Pinpoint the cell where the given text exists, returning its [x, y] midpoint coordinate. 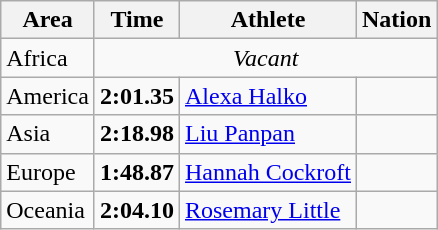
Time [136, 20]
2:01.35 [136, 96]
Hannah Cockroft [268, 172]
2:04.10 [136, 210]
2:18.98 [136, 134]
Nation [397, 20]
Area [48, 20]
Alexa Halko [268, 96]
Athlete [268, 20]
Africa [48, 58]
Oceania [48, 210]
1:48.87 [136, 172]
Rosemary Little [268, 210]
Asia [48, 134]
Europe [48, 172]
Vacant [265, 58]
Liu Panpan [268, 134]
America [48, 96]
